Return the (x, y) coordinate for the center point of the cell that contains the specified text.  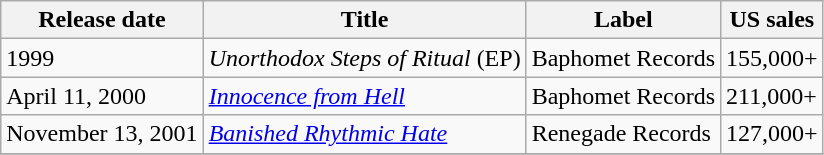
127,000+ (772, 134)
Unorthodox Steps of Ritual (EP) (364, 58)
April 11, 2000 (102, 96)
Renegade Records (623, 134)
211,000+ (772, 96)
US sales (772, 20)
Banished Rhythmic Hate (364, 134)
Title (364, 20)
155,000+ (772, 58)
November 13, 2001 (102, 134)
Label (623, 20)
Innocence from Hell (364, 96)
1999 (102, 58)
Release date (102, 20)
